Detect which cell encompasses the target text, then output its (x, y) center coordinate. 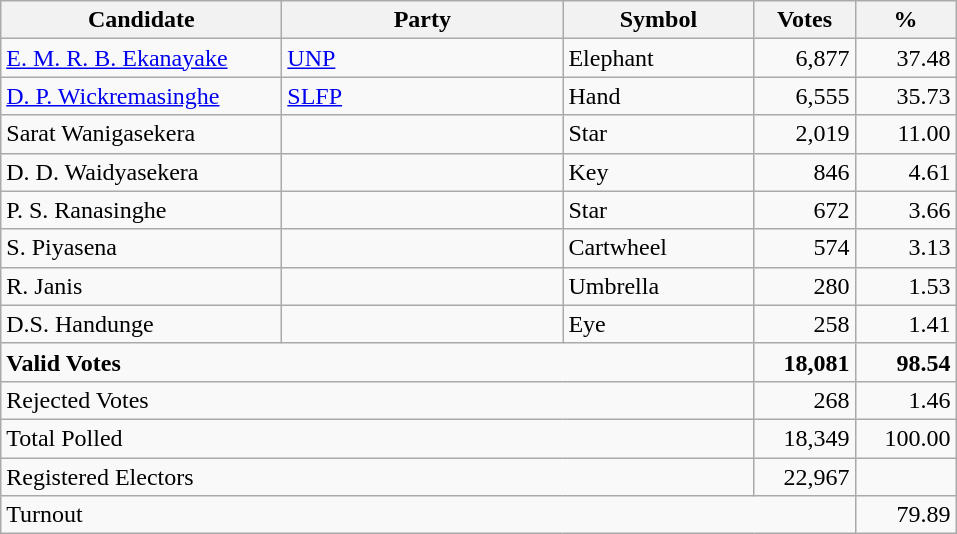
574 (804, 248)
Symbol (658, 20)
Umbrella (658, 286)
1.46 (906, 400)
Rejected Votes (378, 400)
258 (804, 324)
% (906, 20)
Sarat Wanigasekera (142, 134)
D.S. Handunge (142, 324)
Eye (658, 324)
35.73 (906, 96)
Hand (658, 96)
100.00 (906, 438)
UNP (422, 58)
268 (804, 400)
846 (804, 172)
18,081 (804, 362)
Cartwheel (658, 248)
Registered Electors (378, 477)
22,967 (804, 477)
98.54 (906, 362)
11.00 (906, 134)
672 (804, 210)
2,019 (804, 134)
1.41 (906, 324)
1.53 (906, 286)
3.66 (906, 210)
6,877 (804, 58)
R. Janis (142, 286)
4.61 (906, 172)
Candidate (142, 20)
Votes (804, 20)
Turnout (428, 515)
SLFP (422, 96)
D. P. Wickremasinghe (142, 96)
Total Polled (378, 438)
3.13 (906, 248)
18,349 (804, 438)
P. S. Ranasinghe (142, 210)
6,555 (804, 96)
D. D. Waidyasekera (142, 172)
37.48 (906, 58)
E. M. R. B. Ekanayake (142, 58)
Elephant (658, 58)
280 (804, 286)
Key (658, 172)
Party (422, 20)
S. Piyasena (142, 248)
79.89 (906, 515)
Valid Votes (378, 362)
